Scan for the cell matching the given text and deliver its (x, y) coordinate at center. 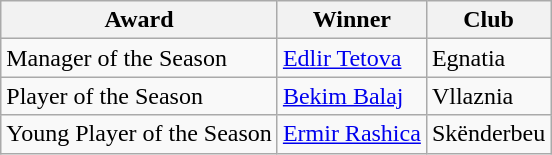
Egnatia (488, 58)
Bekim Balaj (352, 96)
Vllaznia (488, 96)
Young Player of the Season (140, 134)
Manager of the Season (140, 58)
Skënderbeu (488, 134)
Player of the Season (140, 96)
Club (488, 20)
Ermir Rashica (352, 134)
Winner (352, 20)
Award (140, 20)
Edlir Tetova (352, 58)
